Pinpoint the cell where the given text exists, returning its [X, Y] midpoint coordinate. 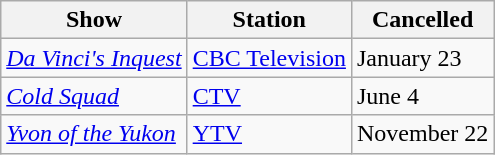
YTV [269, 134]
Cancelled [422, 20]
Yvon of the Yukon [94, 134]
Show [94, 20]
June 4 [422, 96]
Da Vinci's Inquest [94, 58]
Station [269, 20]
January 23 [422, 58]
Cold Squad [94, 96]
November 22 [422, 134]
CBC Television [269, 58]
CTV [269, 96]
